Return the (x, y) coordinate for the center point of the cell that contains the specified text.  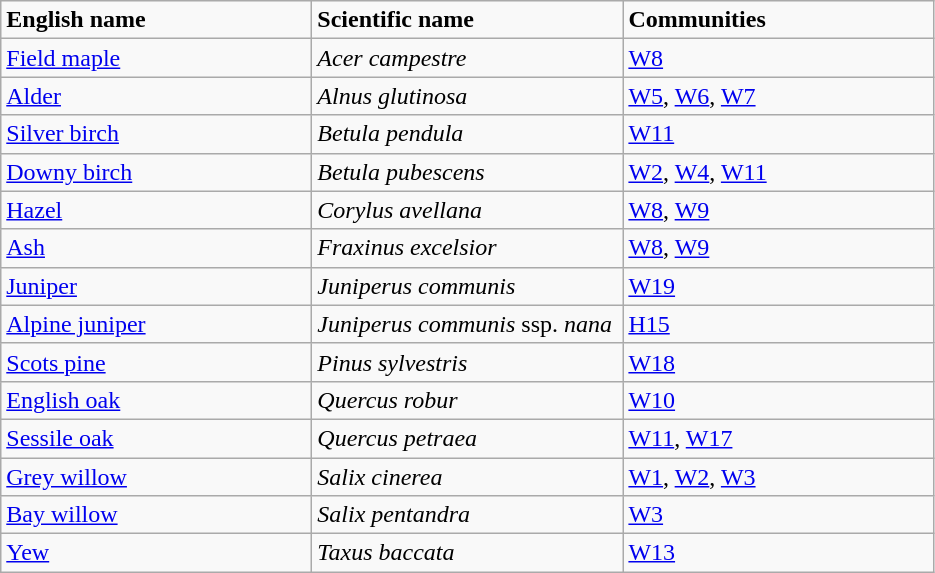
Bay willow (156, 515)
W2, W4, W11 (778, 172)
Alpine juniper (156, 324)
Communities (778, 20)
Fraxinus excelsior (468, 248)
Scientific name (468, 20)
Sessile oak (156, 438)
Quercus robur (468, 400)
Silver birch (156, 134)
Taxus baccata (468, 553)
Acer campestre (468, 58)
Alnus glutinosa (468, 96)
Juniperus communis (468, 286)
Quercus petraea (468, 438)
W11 (778, 134)
Betula pendula (468, 134)
Pinus sylvestris (468, 362)
Salix pentandra (468, 515)
W1, W2, W3 (778, 477)
W8 (778, 58)
Salix cinerea (468, 477)
Juniper (156, 286)
W19 (778, 286)
H15 (778, 324)
Alder (156, 96)
W11, W17 (778, 438)
W3 (778, 515)
Ash (156, 248)
Downy birch (156, 172)
Corylus avellana (468, 210)
W10 (778, 400)
Yew (156, 553)
W5, W6, W7 (778, 96)
Juniperus communis ssp. nana (468, 324)
Scots pine (156, 362)
Hazel (156, 210)
English oak (156, 400)
English name (156, 20)
Field maple (156, 58)
W18 (778, 362)
Grey willow (156, 477)
W13 (778, 553)
Betula pubescens (468, 172)
